Return [x, y] of the center of cell containing provided text 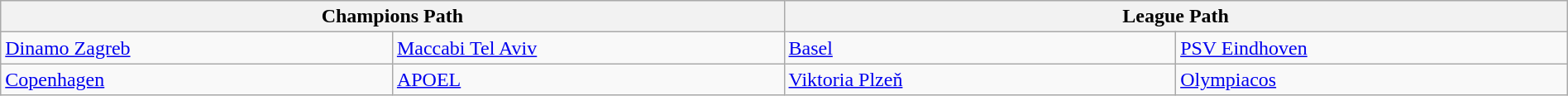
Copenhagen [197, 79]
PSV Eindhoven [1372, 48]
Maccabi Tel Aviv [588, 48]
Olympiacos [1372, 79]
Dinamo Zagreb [197, 48]
League Path [1176, 17]
Champions Path [392, 17]
Viktoria Plzeň [980, 79]
APOEL [588, 79]
Basel [980, 48]
